Return the (X, Y) coordinate for the center point of the cell that contains the specified text.  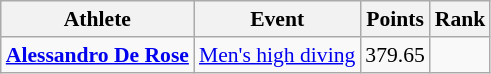
Athlete (98, 19)
Men's high diving (277, 55)
379.65 (394, 55)
Rank (460, 19)
Alessandro De Rose (98, 55)
Event (277, 19)
Points (394, 19)
